Output the [X, Y] coordinate of the center of the cell containing the given text.  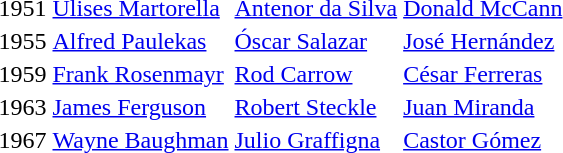
James Ferguson [140, 107]
Robert Steckle [316, 107]
Rod Carrow [316, 74]
Frank Rosenmayr [140, 74]
Óscar Salazar [316, 41]
Alfred Paulekas [140, 41]
